Locate the cell with the specified text and output its [x, y] center coordinate. 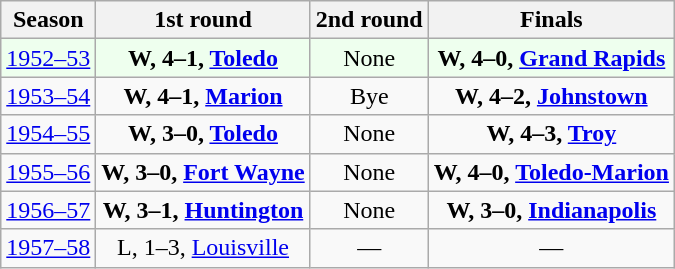
W, 4–3, Troy [551, 134]
1955–56 [48, 172]
Season [48, 20]
1957–58 [48, 248]
W, 3–0, Toledo [203, 134]
W, 4–1, Toledo [203, 58]
L, 1–3, Louisville [203, 248]
W, 3–0, Indianapolis [551, 210]
W, 4–0, Toledo-Marion [551, 172]
1954–55 [48, 134]
1st round [203, 20]
Bye [369, 96]
1956–57 [48, 210]
1952–53 [48, 58]
W, 3–0, Fort Wayne [203, 172]
Finals [551, 20]
W, 3–1, Huntington [203, 210]
W, 4–0, Grand Rapids [551, 58]
1953–54 [48, 96]
2nd round [369, 20]
W, 4–1, Marion [203, 96]
W, 4–2, Johnstown [551, 96]
